Identify which cell holds the provided text, then report its [x, y] central coordinate. 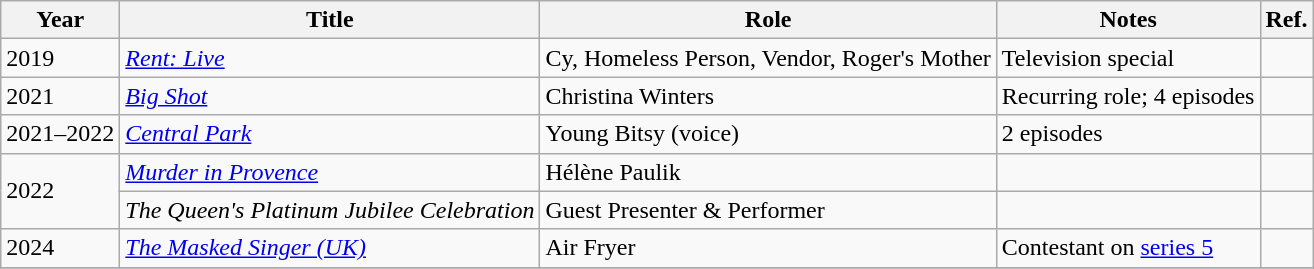
Recurring role; 4 episodes [1128, 96]
Big Shot [330, 96]
Guest Presenter & Performer [768, 210]
Notes [1128, 20]
2021–2022 [60, 134]
Young Bitsy (voice) [768, 134]
The Queen's Platinum Jubilee Celebration [330, 210]
2021 [60, 96]
2 episodes [1128, 134]
Title [330, 20]
Ref. [1286, 20]
2024 [60, 248]
Air Fryer [768, 248]
2019 [60, 58]
Role [768, 20]
Rent: Live [330, 58]
Cy, Homeless Person, Vendor, Roger's Mother [768, 58]
The Masked Singer (UK) [330, 248]
Christina Winters [768, 96]
Murder in Provence [330, 172]
Hélène Paulik [768, 172]
2022 [60, 191]
Television special [1128, 58]
Contestant on series 5 [1128, 248]
Central Park [330, 134]
Year [60, 20]
